Determine the (x, y) coordinate at the center of the cell enclosing the given text.  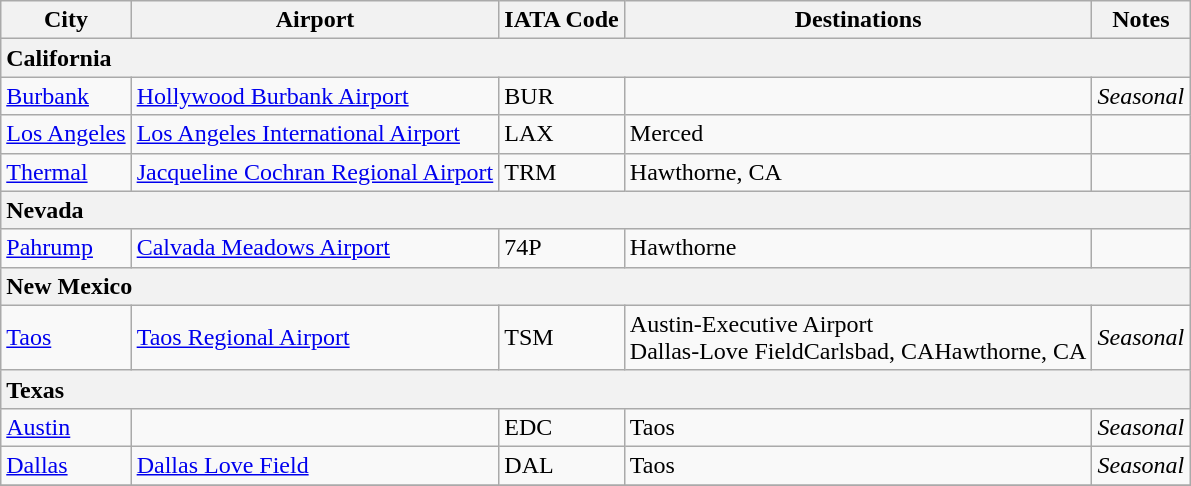
Taos Regional Airport (315, 338)
BUR (562, 96)
Jacqueline Cochran Regional Airport (315, 172)
DAL (562, 465)
City (66, 20)
TSM (562, 338)
Austin (66, 427)
Los Angeles (66, 134)
Merced (858, 134)
Thermal (66, 172)
Texas (596, 389)
LAX (562, 134)
Dallas Love Field (315, 465)
Calvada Meadows Airport (315, 248)
EDC (562, 427)
Austin-Executive AirportDallas-Love FieldCarlsbad, CAHawthorne, CA (858, 338)
74P (562, 248)
IATA Code (562, 20)
California (596, 58)
Nevada (596, 210)
Hawthorne (858, 248)
New Mexico (596, 286)
Airport (315, 20)
TRM (562, 172)
Pahrump (66, 248)
Dallas (66, 465)
Notes (1141, 20)
Destinations (858, 20)
Los Angeles International Airport (315, 134)
Hawthorne, CA (858, 172)
Hollywood Burbank Airport (315, 96)
Burbank (66, 96)
